Provide the [X, Y] coordinate of the cell's center where the given text is located.  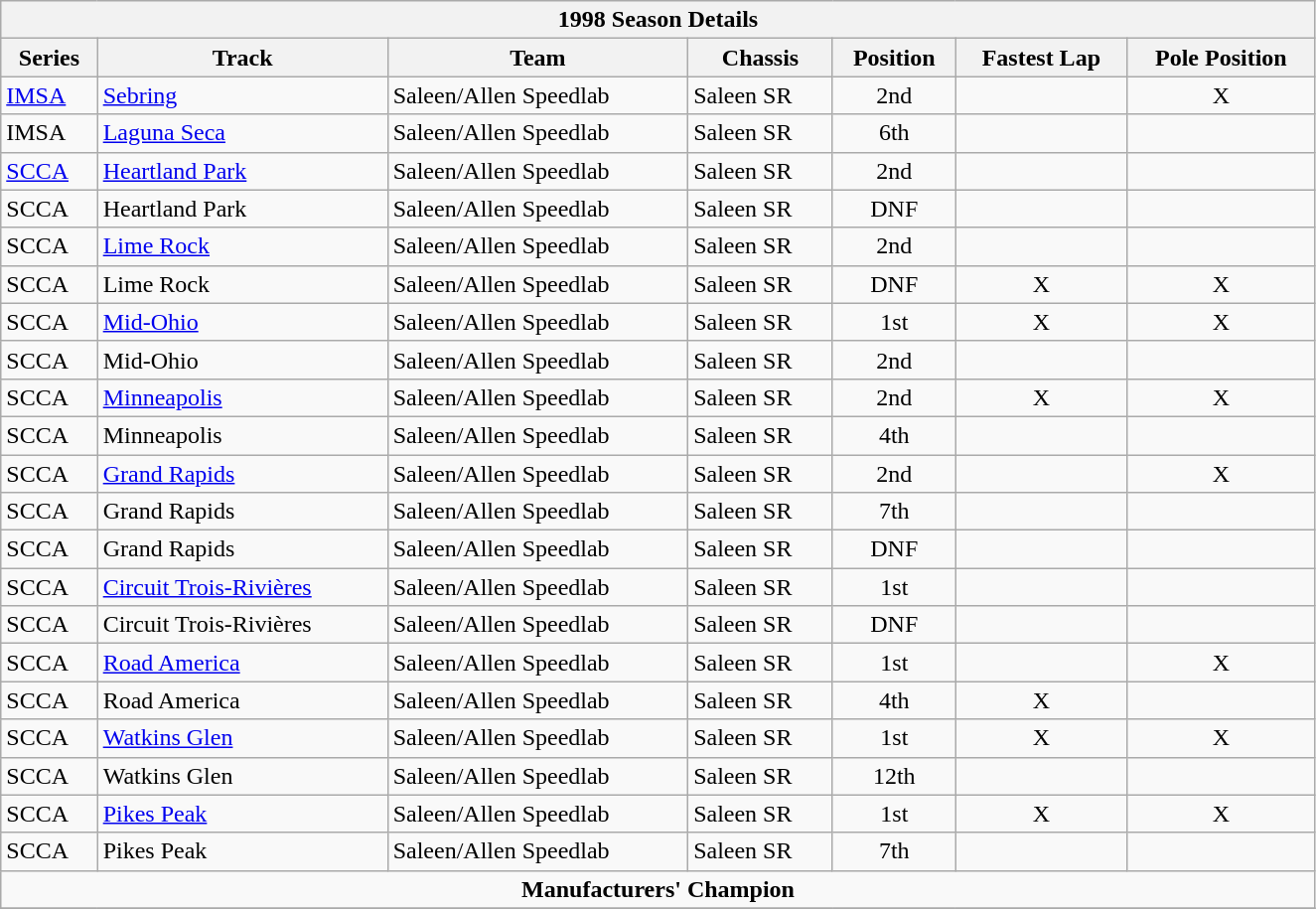
Fastest Lap [1041, 58]
Laguna Seca [242, 133]
Manufacturers' Champion [658, 889]
Series [50, 58]
Position [894, 58]
1998 Season Details [658, 20]
Team [537, 58]
6th [894, 133]
Track [242, 58]
Sebring [242, 95]
12th [894, 776]
Pole Position [1221, 58]
Chassis [761, 58]
